Return (x, y) of the center of cell containing provided text 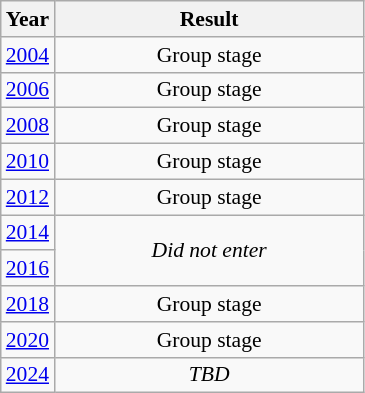
Did not enter (209, 250)
2020 (28, 340)
TBD (209, 375)
2008 (28, 126)
2016 (28, 269)
2018 (28, 304)
Result (209, 19)
2024 (28, 375)
2006 (28, 90)
2010 (28, 162)
2014 (28, 233)
2012 (28, 197)
Year (28, 19)
2004 (28, 55)
